Detect which cell encompasses the target text, then output its [x, y] center coordinate. 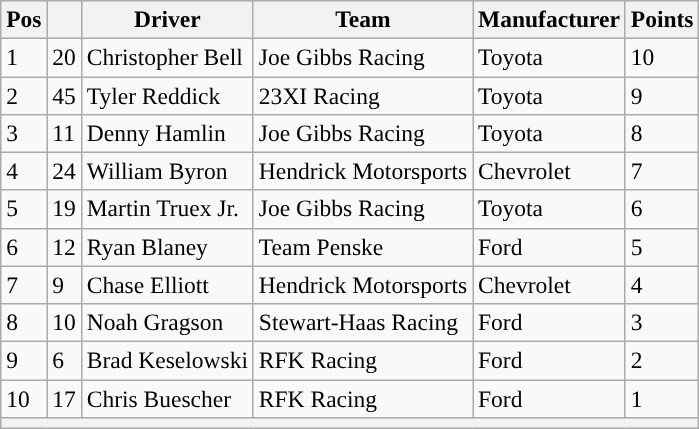
24 [64, 171]
Pos [24, 19]
Denny Hamlin [167, 133]
Noah Gragson [167, 322]
Tyler Reddick [167, 95]
Manufacturer [550, 19]
Brad Keselowski [167, 360]
Chase Elliott [167, 285]
Christopher Bell [167, 57]
Driver [167, 19]
23XI Racing [362, 95]
Ryan Blaney [167, 247]
19 [64, 209]
Team [362, 19]
Chris Buescher [167, 398]
Team Penske [362, 247]
17 [64, 398]
12 [64, 247]
11 [64, 133]
Martin Truex Jr. [167, 209]
20 [64, 57]
William Byron [167, 171]
Stewart-Haas Racing [362, 322]
Points [662, 19]
45 [64, 95]
